Search for the cell housing the specified text and yield its (x, y) center coordinate. 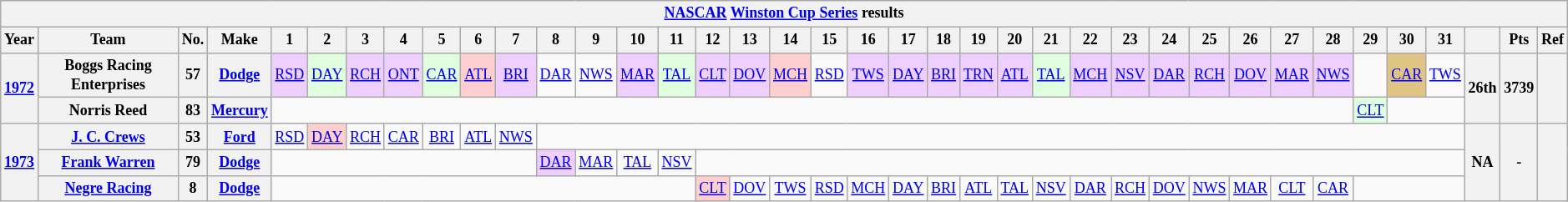
Pts (1520, 40)
Frank Warren (108, 162)
29 (1371, 40)
Negre Racing (108, 189)
25 (1209, 40)
22 (1090, 40)
12 (713, 40)
7 (516, 40)
- (1520, 163)
11 (676, 40)
31 (1446, 40)
2 (327, 40)
5 (442, 40)
27 (1292, 40)
24 (1169, 40)
NASCAR Winston Cup Series results (784, 13)
ONT (403, 75)
17 (908, 40)
30 (1407, 40)
83 (194, 110)
Team (108, 40)
Year (20, 40)
79 (194, 162)
23 (1130, 40)
19 (979, 40)
Ref (1553, 40)
3739 (1520, 88)
TRN (979, 75)
18 (943, 40)
Make (240, 40)
6 (478, 40)
NA (1483, 163)
J. C. Crews (108, 137)
3 (366, 40)
9 (596, 40)
16 (868, 40)
21 (1050, 40)
1972 (20, 88)
26th (1483, 88)
53 (194, 137)
Boggs Racing Enterprises (108, 75)
15 (829, 40)
No. (194, 40)
20 (1014, 40)
28 (1333, 40)
26 (1251, 40)
4 (403, 40)
Mercury (240, 110)
14 (791, 40)
57 (194, 75)
Ford (240, 137)
Norris Reed (108, 110)
13 (750, 40)
1973 (20, 163)
1 (290, 40)
10 (638, 40)
